Find where the given text appears and provide that cell's center as [X, Y] coordinate. 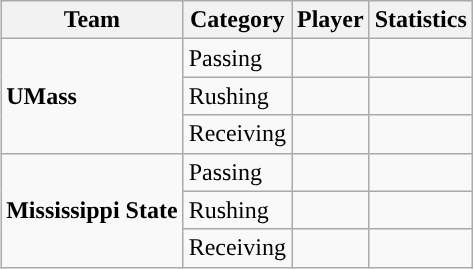
Team [92, 20]
UMass [92, 96]
Category [237, 20]
Statistics [420, 20]
Player [331, 20]
Mississippi State [92, 210]
